Return the (X, Y) coordinate for the center point of the cell that contains the specified text.  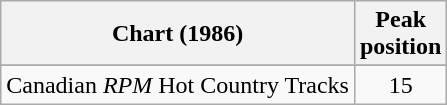
Peakposition (400, 34)
Chart (1986) (178, 34)
15 (400, 85)
Canadian RPM Hot Country Tracks (178, 85)
